Determine the [X, Y] coordinate at the center of the cell enclosing the given text.  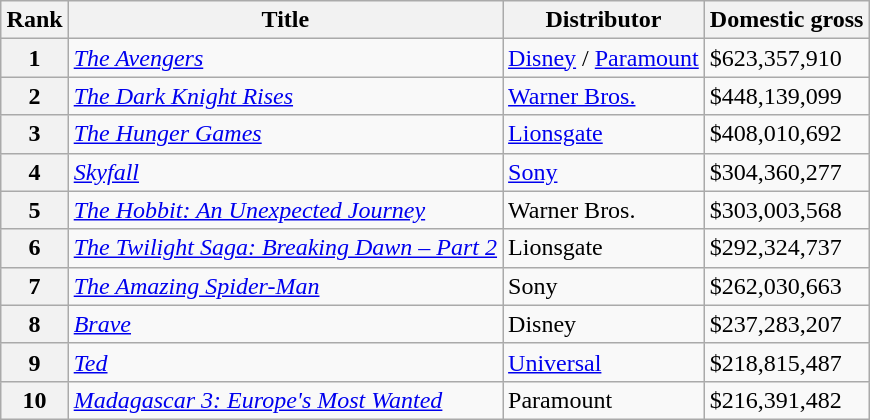
$448,139,099 [786, 96]
The Avengers [285, 58]
$623,357,910 [786, 58]
2 [34, 96]
6 [34, 248]
Rank [34, 20]
9 [34, 362]
The Hunger Games [285, 134]
$237,283,207 [786, 324]
$218,815,487 [786, 362]
4 [34, 172]
Distributor [604, 20]
$292,324,737 [786, 248]
8 [34, 324]
The Hobbit: An Unexpected Journey [285, 210]
$216,391,482 [786, 400]
The Amazing Spider-Man [285, 286]
1 [34, 58]
3 [34, 134]
$304,360,277 [786, 172]
Paramount [604, 400]
5 [34, 210]
The Twilight Saga: Breaking Dawn – Part 2 [285, 248]
Ted [285, 362]
10 [34, 400]
Disney / Paramount [604, 58]
The Dark Knight Rises [285, 96]
Title [285, 20]
$262,030,663 [786, 286]
Skyfall [285, 172]
7 [34, 286]
$408,010,692 [786, 134]
Universal [604, 362]
$303,003,568 [786, 210]
Brave [285, 324]
Madagascar 3: Europe's Most Wanted [285, 400]
Disney [604, 324]
Domestic gross [786, 20]
